For the text-containing cell, return its midpoint in (X, Y) coordinate format. 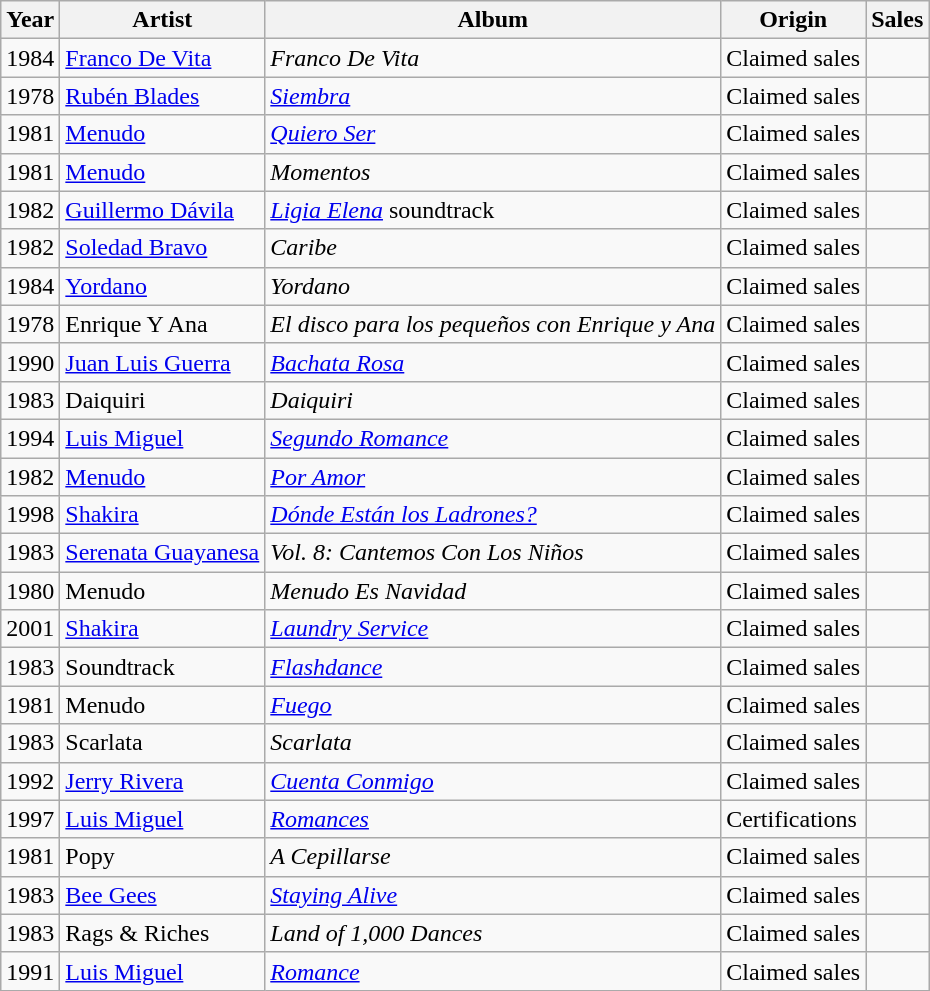
Sales (898, 20)
Jerry Rivera (162, 781)
Momentos (493, 172)
Bee Gees (162, 895)
Por Amor (493, 477)
1991 (30, 971)
Soledad Bravo (162, 248)
Bachata Rosa (493, 362)
Flashdance (493, 667)
Segundo Romance (493, 438)
Year (30, 20)
Ligia Elena soundtrack (493, 210)
1994 (30, 438)
A Cepillarse (493, 857)
Rags & Riches (162, 933)
El disco para los pequeños con Enrique y Ana (493, 324)
Romance (493, 971)
Enrique Y Ana (162, 324)
Serenata Guayanesa (162, 553)
Juan Luis Guerra (162, 362)
Laundry Service (493, 629)
Dónde Están los Ladrones? (493, 515)
2001 (30, 629)
1997 (30, 819)
Origin (794, 20)
Caribe (493, 248)
1990 (30, 362)
Vol. 8: Cantemos Con Los Niños (493, 553)
1992 (30, 781)
Cuenta Conmigo (493, 781)
Artist (162, 20)
Popy (162, 857)
Album (493, 20)
Fuego (493, 705)
Siembra (493, 96)
Certifications (794, 819)
Guillermo Dávila (162, 210)
Romances (493, 819)
Menudo Es Navidad (493, 591)
Staying Alive (493, 895)
Land of 1,000 Dances (493, 933)
Rubén Blades (162, 96)
1980 (30, 591)
Soundtrack (162, 667)
1998 (30, 515)
Quiero Ser (493, 134)
